Capture the cell that displays the provided text and extract its (x, y) central coordinate. 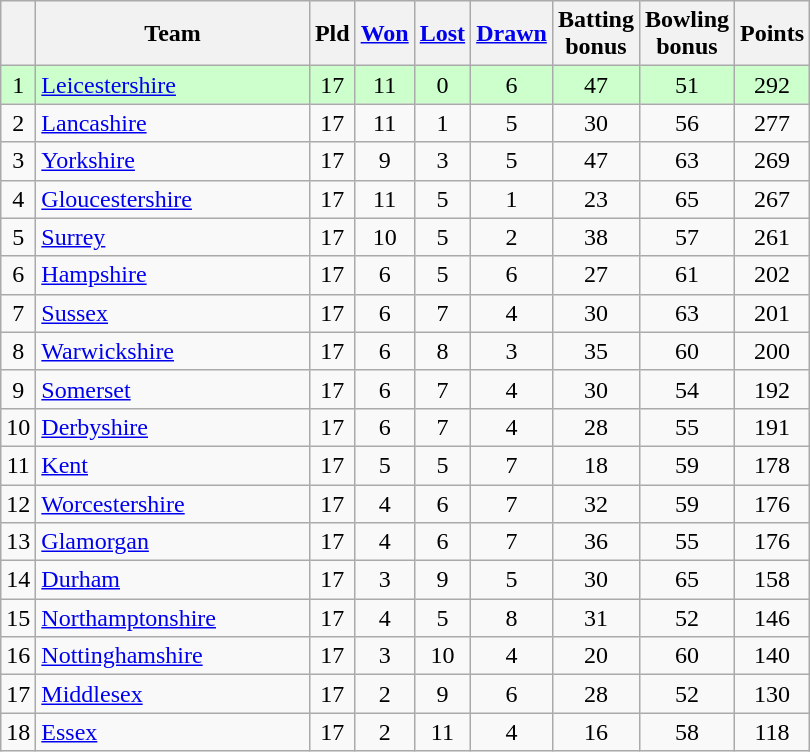
Bowling bonus (686, 34)
61 (686, 275)
38 (596, 237)
Team (173, 34)
Nottinghamshire (173, 656)
23 (596, 199)
12 (18, 503)
158 (772, 580)
Lost (442, 34)
56 (686, 123)
58 (686, 732)
Gloucestershire (173, 199)
Pld (332, 34)
292 (772, 85)
140 (772, 656)
36 (596, 542)
192 (772, 389)
Drawn (512, 34)
Leicestershire (173, 85)
Sussex (173, 313)
Worcestershire (173, 503)
269 (772, 161)
146 (772, 618)
130 (772, 694)
15 (18, 618)
Durham (173, 580)
Northamptonshire (173, 618)
Essex (173, 732)
14 (18, 580)
Yorkshire (173, 161)
Derbyshire (173, 427)
Points (772, 34)
35 (596, 351)
261 (772, 237)
201 (772, 313)
57 (686, 237)
202 (772, 275)
178 (772, 465)
Surrey (173, 237)
27 (596, 275)
Won (384, 34)
Somerset (173, 389)
Batting bonus (596, 34)
0 (442, 85)
191 (772, 427)
267 (772, 199)
Hampshire (173, 275)
Middlesex (173, 694)
277 (772, 123)
Glamorgan (173, 542)
118 (772, 732)
32 (596, 503)
31 (596, 618)
Warwickshire (173, 351)
200 (772, 351)
13 (18, 542)
54 (686, 389)
Kent (173, 465)
Lancashire (173, 123)
51 (686, 85)
20 (596, 656)
